Find where the given text appears and provide that cell's center as [X, Y] coordinate. 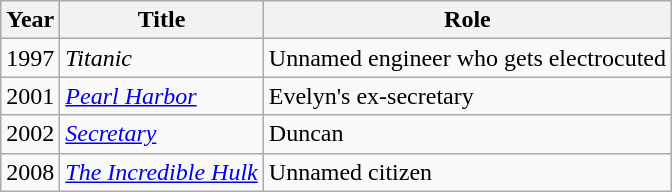
The Incredible Hulk [162, 172]
2001 [30, 96]
Secretary [162, 134]
1997 [30, 58]
Role [467, 20]
Evelyn's ex-secretary [467, 96]
Pearl Harbor [162, 96]
Unnamed citizen [467, 172]
Titanic [162, 58]
Unnamed engineer who gets electrocuted [467, 58]
2008 [30, 172]
2002 [30, 134]
Title [162, 20]
Duncan [467, 134]
Year [30, 20]
